Find where the given text appears and provide that cell's center as [X, Y] coordinate. 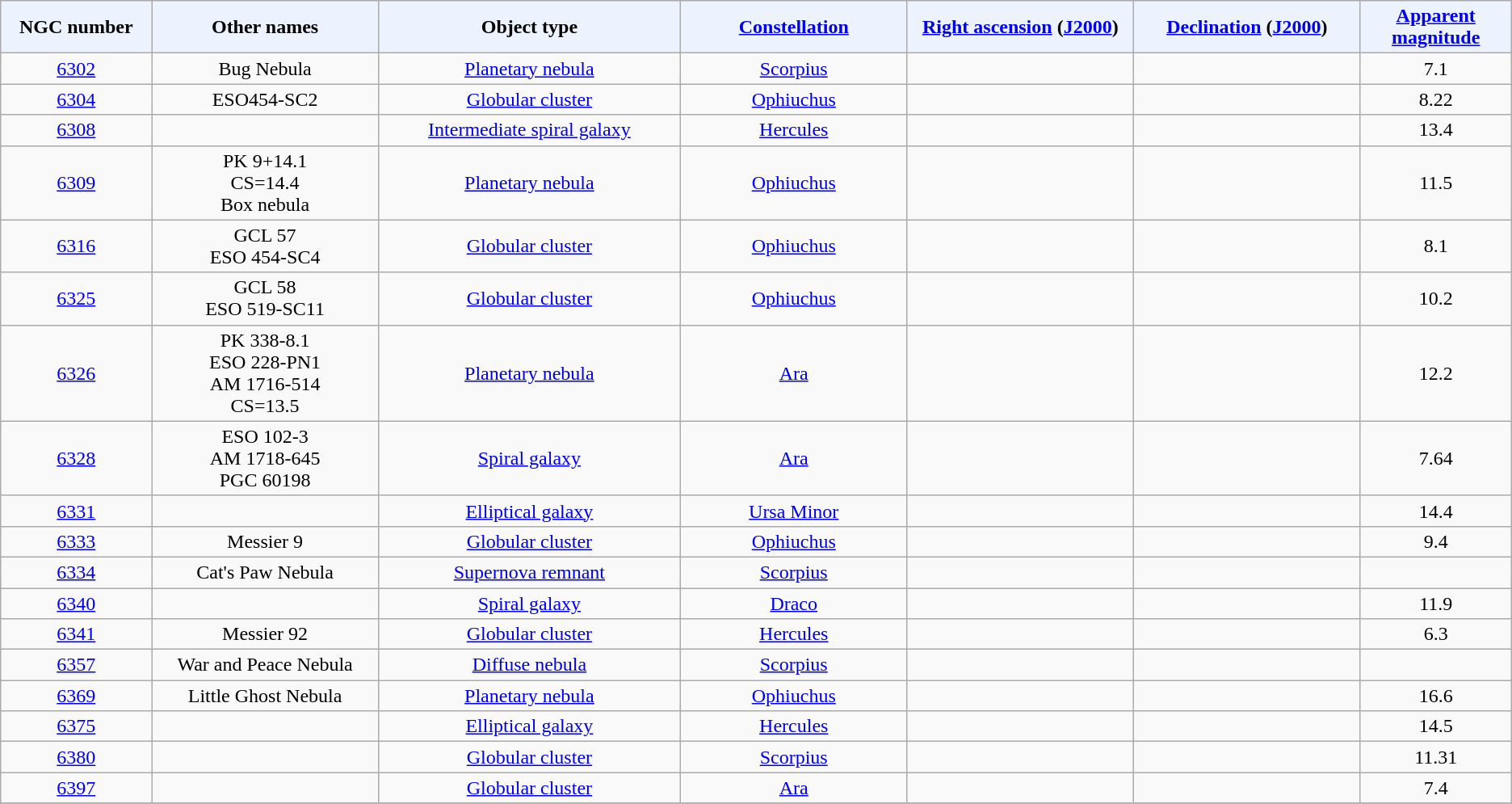
Apparent magnitude [1436, 27]
Draco [793, 604]
7.64 [1436, 458]
8.22 [1436, 99]
Ursa Minor [793, 511]
NGC number [76, 27]
6302 [76, 69]
13.4 [1436, 130]
GCL 57 ESO 454-SC4 [265, 246]
6316 [76, 246]
14.5 [1436, 726]
Messier 92 [265, 634]
6333 [76, 541]
10.2 [1436, 299]
PK 338-8.1 ESO 228-PN1 AM 1716-514 CS=13.5 [265, 373]
Bug Nebula [265, 69]
Diffuse nebula [529, 665]
Constellation [793, 27]
Declination (J2000) [1247, 27]
ESO 102-3 AM 1718-645 PGC 60198 [265, 458]
War and Peace Nebula [265, 665]
Supernova remnant [529, 572]
6380 [76, 757]
6309 [76, 183]
14.4 [1436, 511]
Right ascension (J2000) [1021, 27]
6334 [76, 572]
8.1 [1436, 246]
7.1 [1436, 69]
6304 [76, 99]
6331 [76, 511]
GCL 58 ESO 519-SC11 [265, 299]
6397 [76, 788]
6341 [76, 634]
6357 [76, 665]
6328 [76, 458]
Messier 9 [265, 541]
ESO454-SC2 [265, 99]
PK 9+14.1 CS=14.4 Box nebula [265, 183]
Other names [265, 27]
6.3 [1436, 634]
6340 [76, 604]
16.6 [1436, 696]
Little Ghost Nebula [265, 696]
12.2 [1436, 373]
6326 [76, 373]
6369 [76, 696]
Intermediate spiral galaxy [529, 130]
6325 [76, 299]
6308 [76, 130]
7.4 [1436, 788]
9.4 [1436, 541]
6375 [76, 726]
Object type [529, 27]
11.5 [1436, 183]
11.31 [1436, 757]
Cat's Paw Nebula [265, 572]
11.9 [1436, 604]
